Search for the cell housing the specified text and yield its [X, Y] center coordinate. 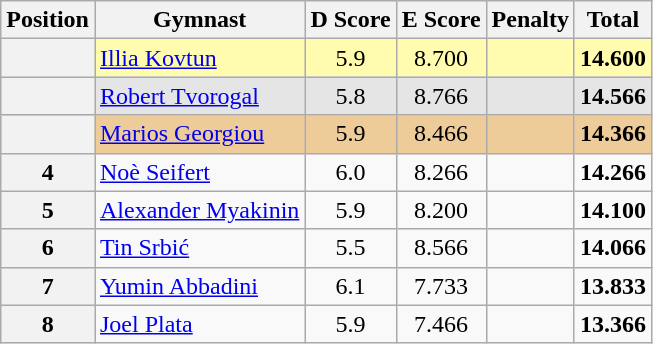
Robert Tvorogal [199, 96]
8.200 [441, 210]
14.566 [612, 96]
7.733 [441, 286]
D Score [350, 20]
8 [48, 324]
8.566 [441, 248]
13.833 [612, 286]
6 [48, 248]
7 [48, 286]
Total [612, 20]
14.100 [612, 210]
8.766 [441, 96]
14.266 [612, 172]
Yumin Abbadini [199, 286]
Marios Georgiou [199, 134]
14.066 [612, 248]
5.5 [350, 248]
Alexander Myakinin [199, 210]
Illia Kovtun [199, 58]
6.0 [350, 172]
14.366 [612, 134]
Tin Srbić [199, 248]
7.466 [441, 324]
Joel Plata [199, 324]
13.366 [612, 324]
8.700 [441, 58]
Penalty [530, 20]
4 [48, 172]
6.1 [350, 286]
5.8 [350, 96]
5 [48, 210]
Position [48, 20]
14.600 [612, 58]
Gymnast [199, 20]
8.266 [441, 172]
8.466 [441, 134]
Noè Seifert [199, 172]
E Score [441, 20]
